For the text-containing cell, return its midpoint in (x, y) coordinate format. 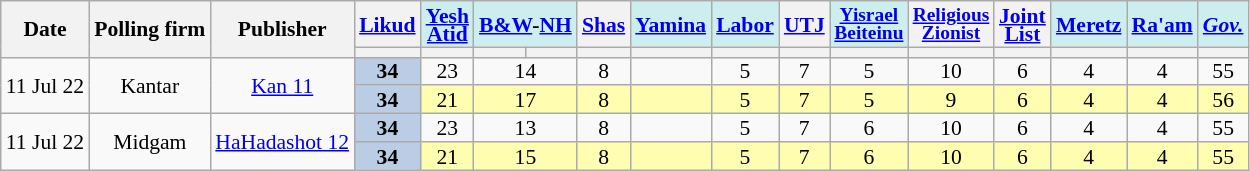
9 (951, 100)
YeshAtid (448, 24)
B&W-NH (526, 24)
Labor (745, 24)
Date (45, 29)
YisraelBeiteinu (869, 24)
Ra'am (1162, 24)
56 (1224, 100)
17 (526, 100)
JointList (1022, 24)
Kantar (150, 85)
Publisher (282, 29)
UTJ (804, 24)
ReligiousZionist (951, 24)
Kan 11 (282, 85)
Yamina (670, 24)
Polling firm (150, 29)
HaHadashot 12 (282, 142)
Gov. (1224, 24)
14 (526, 71)
15 (526, 156)
Shas (604, 24)
Midgam (150, 142)
Likud (388, 24)
13 (526, 128)
Meretz (1089, 24)
